Provide the [x, y] coordinate of the cell's center where the given text is located.  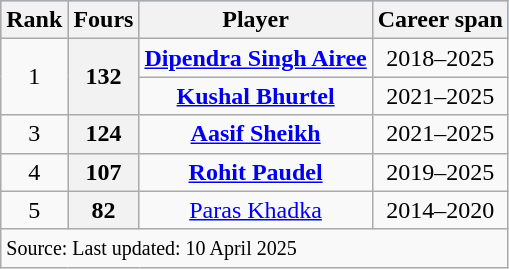
2018–2025 [440, 58]
Rohit Paudel [256, 172]
Career span [440, 20]
1 [34, 77]
132 [104, 77]
Player [256, 20]
Rank [34, 20]
Fours [104, 20]
2014–2020 [440, 210]
Source: Last updated: 10 April 2025 [255, 248]
Kushal Bhurtel [256, 96]
124 [104, 134]
82 [104, 210]
Dipendra Singh Airee [256, 58]
3 [34, 134]
4 [34, 172]
107 [104, 172]
2019–2025 [440, 172]
5 [34, 210]
Aasif Sheikh [256, 134]
Paras Khadka [256, 210]
